Determine the [x, y] coordinate at the center of the cell enclosing the given text.  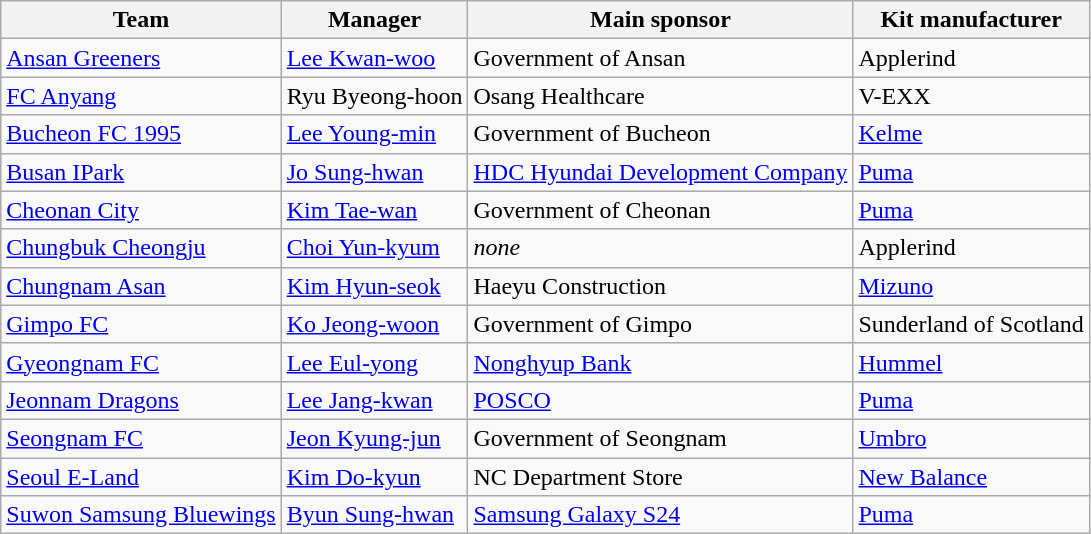
Seoul E-Land [141, 477]
Government of Ansan [660, 58]
Ko Jeong-woon [374, 324]
Chungbuk Cheongju [141, 248]
New Balance [971, 477]
Main sponsor [660, 20]
Government of Seongnam [660, 438]
Lee Eul-yong [374, 362]
Osang Healthcare [660, 96]
Government of Cheonan [660, 210]
Kelme [971, 134]
Lee Jang-kwan [374, 400]
Mizuno [971, 286]
HDC Hyundai Development Company [660, 172]
Nonghyup Bank [660, 362]
Government of Gimpo [660, 324]
NC Department Store [660, 477]
Manager [374, 20]
Jo Sung-hwan [374, 172]
Gyeongnam FC [141, 362]
Samsung Galaxy S24 [660, 515]
Kim Do-kyun [374, 477]
Kim Tae-wan [374, 210]
none [660, 248]
Bucheon FC 1995 [141, 134]
Ryu Byeong-hoon [374, 96]
FC Anyang [141, 96]
Haeyu Construction [660, 286]
Sunderland of Scotland [971, 324]
Cheonan City [141, 210]
Hummel [971, 362]
Team [141, 20]
V-EXX [971, 96]
Choi Yun-kyum [374, 248]
Kim Hyun-seok [374, 286]
Kit manufacturer [971, 20]
Suwon Samsung Bluewings [141, 515]
Chungnam Asan [141, 286]
POSCO [660, 400]
Lee Young-min [374, 134]
Lee Kwan-woo [374, 58]
Gimpo FC [141, 324]
Jeonnam Dragons [141, 400]
Ansan Greeners [141, 58]
Umbro [971, 438]
Busan IPark [141, 172]
Government of Bucheon [660, 134]
Jeon Kyung-jun [374, 438]
Seongnam FC [141, 438]
Byun Sung-hwan [374, 515]
